Return (x, y) of the center of cell containing provided text 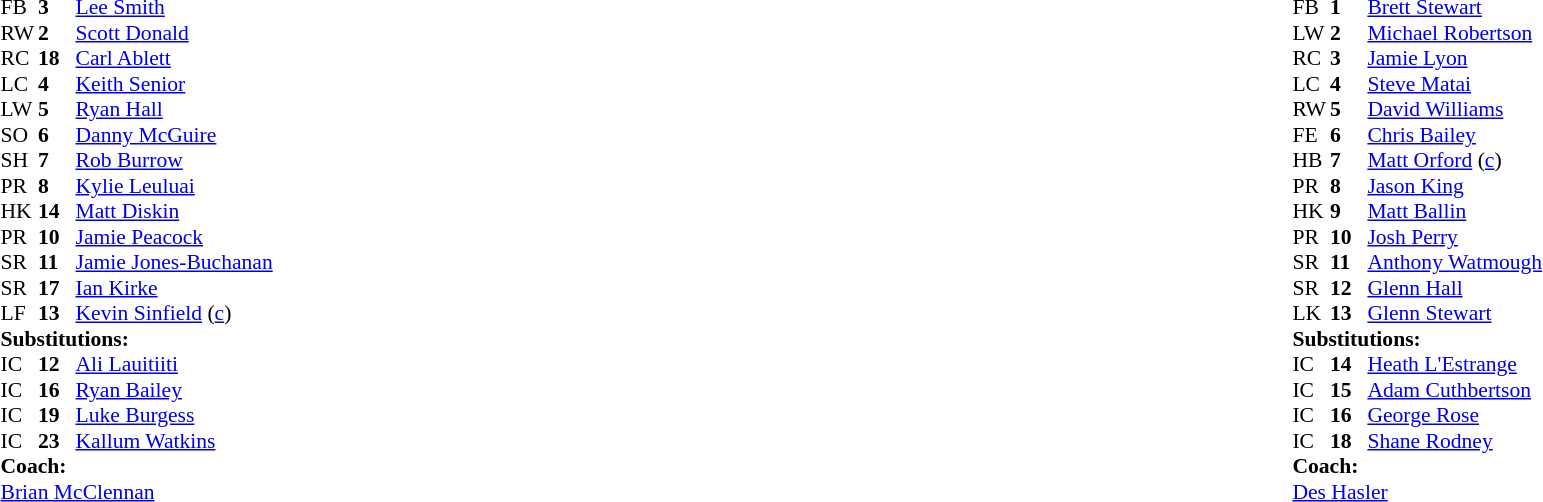
Matt Diskin (174, 211)
LF (19, 313)
9 (1349, 211)
Ryan Hall (174, 109)
Adam Cuthbertson (1454, 390)
David Williams (1454, 109)
Scott Donald (174, 33)
Jason King (1454, 186)
Rob Burrow (174, 161)
Anthony Watmough (1454, 263)
Shane Rodney (1454, 441)
15 (1349, 390)
Ryan Bailey (174, 390)
Chris Bailey (1454, 135)
Josh Perry (1454, 237)
FE (1311, 135)
Luke Burgess (174, 415)
SH (19, 161)
Kevin Sinfield (c) (174, 313)
Matt Orford (c) (1454, 161)
23 (57, 441)
SO (19, 135)
Steve Matai (1454, 84)
Kallum Watkins (174, 441)
Michael Robertson (1454, 33)
Kylie Leuluai (174, 186)
Danny McGuire (174, 135)
17 (57, 288)
Carl Ablett (174, 59)
3 (1349, 59)
Ian Kirke (174, 288)
Glenn Stewart (1454, 313)
Matt Ballin (1454, 211)
George Rose (1454, 415)
Keith Senior (174, 84)
19 (57, 415)
Ali Lauitiiti (174, 365)
LK (1311, 313)
Heath L'Estrange (1454, 365)
Jamie Peacock (174, 237)
HB (1311, 161)
Jamie Lyon (1454, 59)
Jamie Jones-Buchanan (174, 263)
Glenn Hall (1454, 288)
